Search for the cell housing the specified text and yield its [X, Y] center coordinate. 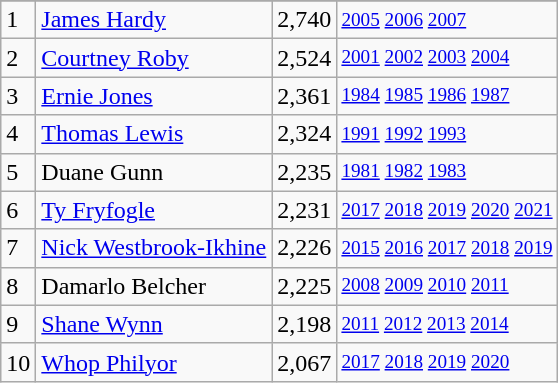
4 [18, 134]
2017 2018 2019 2020 [447, 362]
1984 1985 1986 1987 [447, 96]
10 [18, 362]
3 [18, 96]
Ernie Jones [154, 96]
2011 2012 2013 2014 [447, 324]
Thomas Lewis [154, 134]
9 [18, 324]
Whop Philyor [154, 362]
2017 2018 2019 2020 2021 [447, 210]
2,225 [304, 286]
7 [18, 248]
Ty Fryfogle [154, 210]
2008 2009 2010 2011 [447, 286]
2,740 [304, 20]
2,067 [304, 362]
2,198 [304, 324]
Nick Westbrook-Ikhine [154, 248]
2015 2016 2017 2018 2019 [447, 248]
2001 2002 2003 2004 [447, 58]
Courtney Roby [154, 58]
2 [18, 58]
2,226 [304, 248]
8 [18, 286]
Shane Wynn [154, 324]
1981 1982 1983 [447, 172]
2,524 [304, 58]
1991 1992 1993 [447, 134]
1 [18, 20]
2005 2006 2007 [447, 20]
2,361 [304, 96]
5 [18, 172]
James Hardy [154, 20]
2,235 [304, 172]
6 [18, 210]
Duane Gunn [154, 172]
2,231 [304, 210]
2,324 [304, 134]
Damarlo Belcher [154, 286]
